Output the (X, Y) coordinate of the center of the cell containing the given text.  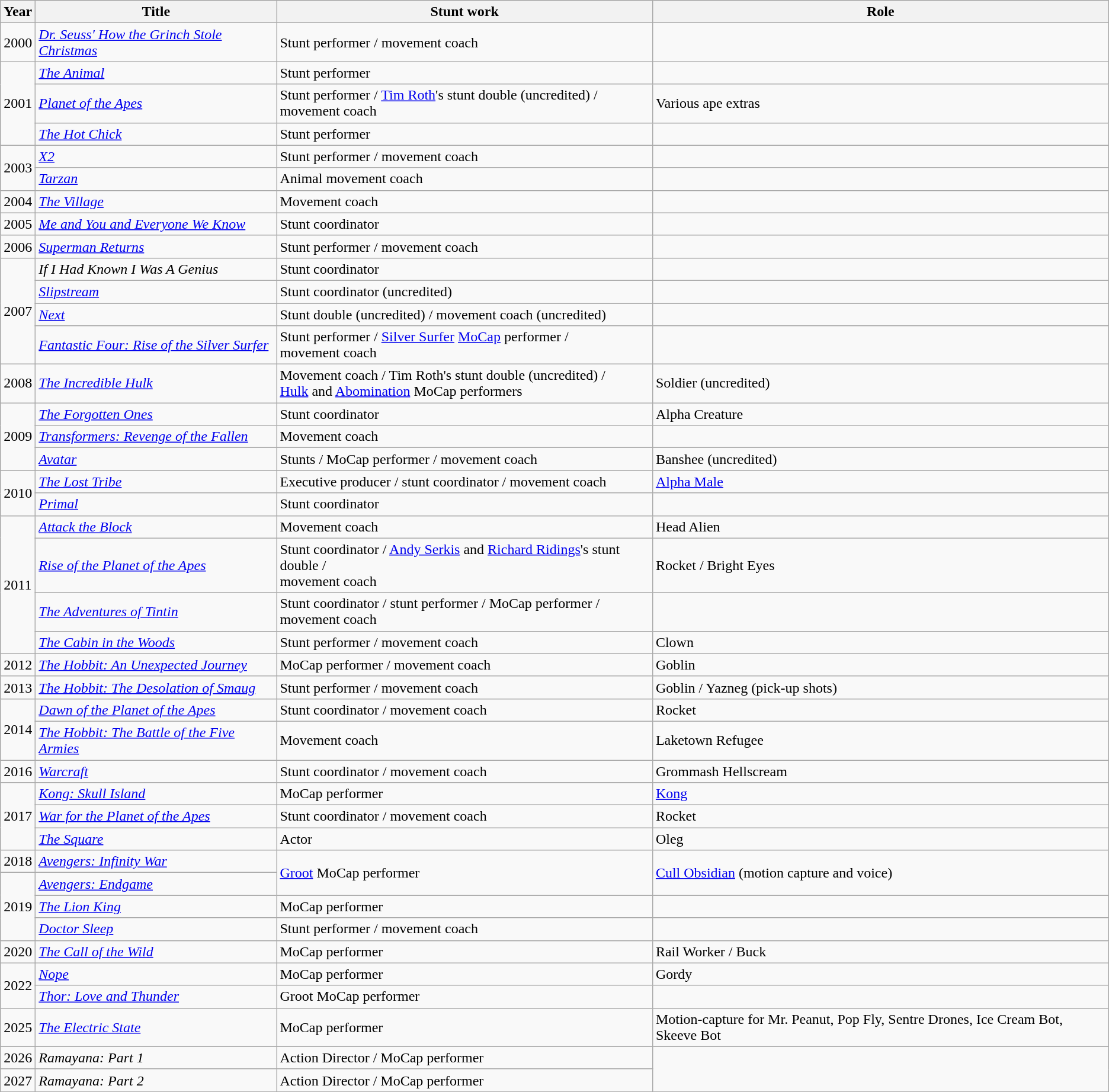
If I Had Known I Was A Genius (156, 269)
Rail Worker / Buck (880, 952)
The Square (156, 839)
The Village (156, 201)
2001 (18, 103)
War for the Planet of the Apes (156, 816)
Cull Obsidian (motion capture and voice) (880, 873)
Avengers: Infinity War (156, 862)
X2 (156, 156)
Goblin (880, 665)
Stunt double (uncredited) / movement coach (uncredited) (464, 315)
Clown (880, 642)
The Hobbit: The Battle of the Five Armies (156, 741)
2003 (18, 168)
Laketown Refugee (880, 741)
Executive producer / stunt coordinator / movement coach (464, 482)
2000 (18, 43)
Doctor Sleep (156, 929)
Various ape extras (880, 103)
Me and You and Everyone We Know (156, 224)
Stunt performer / Tim Roth's stunt double (uncredited) /movement coach (464, 103)
The Cabin in the Woods (156, 642)
2017 (18, 816)
The Lion King (156, 907)
The Lost Tribe (156, 482)
2012 (18, 665)
The Hobbit: An Unexpected Journey (156, 665)
Ramayana: Part 2 (156, 1080)
2022 (18, 985)
Banshee (uncredited) (880, 459)
The Forgotten Ones (156, 414)
2006 (18, 246)
Warcraft (156, 771)
The Animal (156, 73)
Stunts / MoCap performer / movement coach (464, 459)
2013 (18, 687)
Superman Returns (156, 246)
Head Alien (880, 527)
Kong (880, 794)
Next (156, 315)
Alpha Creature (880, 414)
Tarzan (156, 179)
Motion-capture for Mr. Peanut, Pop Fly, Sentre Drones, Ice Cream Bot, Skeeve Bot (880, 1027)
2009 (18, 437)
Stunt performer / Silver Surfer MoCap performer /movement coach (464, 345)
Rise of the Planet of the Apes (156, 565)
The Electric State (156, 1027)
Animal movement coach (464, 179)
The Incredible Hulk (156, 384)
Transformers: Revenge of the Fallen (156, 437)
Nope (156, 974)
Planet of the Apes (156, 103)
Avengers: Endgame (156, 884)
Actor (464, 839)
Primal (156, 504)
Goblin / Yazneg (pick-up shots) (880, 687)
2025 (18, 1027)
Year (18, 12)
Kong: Skull Island (156, 794)
Grommash Hellscream (880, 771)
Stunt work (464, 12)
Movement coach / Tim Roth's stunt double (uncredited) /Hulk and Abomination MoCap performers (464, 384)
Role (880, 12)
2016 (18, 771)
Dr. Seuss' How the Grinch Stole Christmas (156, 43)
2008 (18, 384)
Slipstream (156, 292)
2018 (18, 862)
2007 (18, 310)
Soldier (uncredited) (880, 384)
Fantastic Four: Rise of the Silver Surfer (156, 345)
Rocket / Bright Eyes (880, 565)
The Adventures of Tintin (156, 611)
Alpha Male (880, 482)
2020 (18, 952)
2010 (18, 493)
2011 (18, 584)
2026 (18, 1058)
The Call of the Wild (156, 952)
Attack the Block (156, 527)
2027 (18, 1080)
Stunt coordinator / stunt performer / MoCap performer /movement coach (464, 611)
The Hobbit: The Desolation of Smaug (156, 687)
Title (156, 12)
2019 (18, 907)
Dawn of the Planet of the Apes (156, 710)
Oleg (880, 839)
MoCap performer / movement coach (464, 665)
Stunt coordinator / Andy Serkis and Richard Ridings's stunt double /movement coach (464, 565)
2004 (18, 201)
Thor: Love and Thunder (156, 997)
2005 (18, 224)
Ramayana: Part 1 (156, 1058)
Avatar (156, 459)
Stunt coordinator (uncredited) (464, 292)
Gordy (880, 974)
The Hot Chick (156, 134)
2014 (18, 729)
